Provide the (x, y) coordinate of the cell's center where the given text is located.  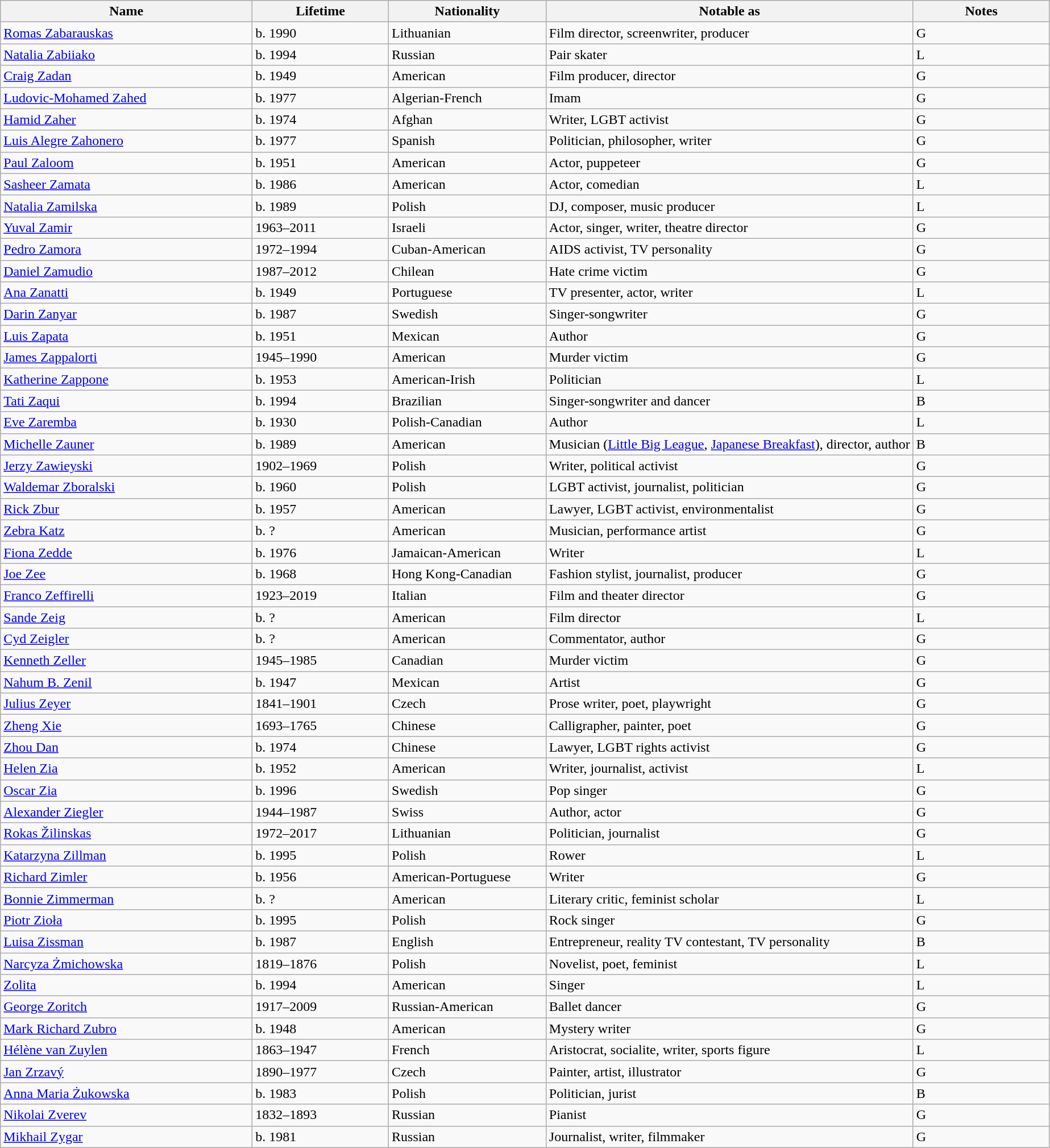
Rower (729, 855)
Mikhail Zygar (126, 1137)
Singer-songwriter and dancer (729, 401)
Joe Zee (126, 574)
Italian (467, 595)
Film producer, director (729, 76)
Nahum B. Zenil (126, 682)
Zolita (126, 985)
1841–1901 (321, 704)
Fashion stylist, journalist, producer (729, 574)
Polish-Canadian (467, 422)
Tati Zaqui (126, 401)
Musician (Little Big League, Japanese Breakfast), director, author (729, 444)
1693–1765 (321, 726)
1832–1893 (321, 1115)
b. 1981 (321, 1137)
Zebra Katz (126, 531)
Alexander Ziegler (126, 812)
b. 1976 (321, 552)
Eve Zaremba (126, 422)
Politician, journalist (729, 834)
Julius Zeyer (126, 704)
Russian-American (467, 1007)
Imam (729, 98)
Jan Zrzavý (126, 1072)
Rock singer (729, 920)
Actor, puppeteer (729, 163)
Bonnie Zimmerman (126, 898)
Politician (729, 379)
b. 1996 (321, 790)
Anna Maria Żukowska (126, 1093)
Politician, jurist (729, 1093)
American-Irish (467, 379)
Writer, political activist (729, 466)
Literary critic, feminist scholar (729, 898)
1902–1969 (321, 466)
Rokas Žilinskas (126, 834)
Mark Richard Zubro (126, 1029)
b. 1968 (321, 574)
Afghan (467, 119)
b. 1930 (321, 422)
Canadian (467, 661)
Singer (729, 985)
Helen Zia (126, 769)
Hong Kong-Canadian (467, 574)
b. 1948 (321, 1029)
AIDS activist, TV personality (729, 249)
Natalia Zabiiako (126, 55)
1972–2017 (321, 834)
1963–2011 (321, 227)
Darin Zanyar (126, 314)
1944–1987 (321, 812)
b. 1983 (321, 1093)
Franco Zeffirelli (126, 595)
Ballet dancer (729, 1007)
Narcyza Żmichowska (126, 964)
Nikolai Zverev (126, 1115)
Luis Alegre Zahonero (126, 141)
Film director, screenwriter, producer (729, 33)
b. 1986 (321, 184)
1945–1985 (321, 661)
Musician, performance artist (729, 531)
1923–2019 (321, 595)
b. 1990 (321, 33)
Mystery writer (729, 1029)
b. 1952 (321, 769)
Israeli (467, 227)
Piotr Zioła (126, 920)
b. 1960 (321, 487)
Kenneth Zeller (126, 661)
George Zoritch (126, 1007)
Politician, philosopher, writer (729, 141)
Paul Zaloom (126, 163)
Cyd Zeigler (126, 639)
Swiss (467, 812)
Richard Zimler (126, 877)
1917–2009 (321, 1007)
Yuval Zamir (126, 227)
Katherine Zappone (126, 379)
Writer, LGBT activist (729, 119)
Natalia Zamilska (126, 206)
Luis Zapata (126, 336)
b. 1953 (321, 379)
Actor, singer, writer, theatre director (729, 227)
1987–2012 (321, 271)
Spanish (467, 141)
Notable as (729, 11)
Michelle Zauner (126, 444)
Pianist (729, 1115)
DJ, composer, music producer (729, 206)
Prose writer, poet, playwright (729, 704)
Jamaican-American (467, 552)
Craig Zadan (126, 76)
English (467, 942)
Portuguese (467, 293)
Actor, comedian (729, 184)
Ana Zanatti (126, 293)
Luisa Zissman (126, 942)
Zhou Dan (126, 747)
TV presenter, actor, writer (729, 293)
Hélène van Zuylen (126, 1050)
Jerzy Zawieyski (126, 466)
Painter, artist, illustrator (729, 1072)
Pedro Zamora (126, 249)
Notes (981, 11)
Lifetime (321, 11)
Name (126, 11)
Film director (729, 617)
1890–1977 (321, 1072)
Aristocrat, socialite, writer, sports figure (729, 1050)
1863–1947 (321, 1050)
Writer, journalist, activist (729, 769)
Hate crime victim (729, 271)
Nationality (467, 11)
Algerian-French (467, 98)
Commentator, author (729, 639)
LGBT activist, journalist, politician (729, 487)
Zheng Xie (126, 726)
Lawyer, LGBT rights activist (729, 747)
Rick Zbur (126, 509)
Film and theater director (729, 595)
Author, actor (729, 812)
Hamid Zaher (126, 119)
Calligrapher, painter, poet (729, 726)
James Zappalorti (126, 358)
1819–1876 (321, 964)
Waldemar Zboralski (126, 487)
1945–1990 (321, 358)
Lawyer, LGBT activist, environmentalist (729, 509)
French (467, 1050)
Brazilian (467, 401)
Oscar Zia (126, 790)
1972–1994 (321, 249)
Pop singer (729, 790)
b. 1947 (321, 682)
Fiona Zedde (126, 552)
Daniel Zamudio (126, 271)
Sande Zeig (126, 617)
b. 1957 (321, 509)
Entrepreneur, reality TV contestant, TV personality (729, 942)
Artist (729, 682)
Cuban-American (467, 249)
Pair skater (729, 55)
Chilean (467, 271)
Katarzyna Zillman (126, 855)
Romas Zabarauskas (126, 33)
Singer-songwriter (729, 314)
Sasheer Zamata (126, 184)
American-Portuguese (467, 877)
Ludovic-Mohamed Zahed (126, 98)
Journalist, writer, filmmaker (729, 1137)
Novelist, poet, feminist (729, 964)
b. 1956 (321, 877)
